Determine the (X, Y) coordinate at the center of the cell enclosing the given text.  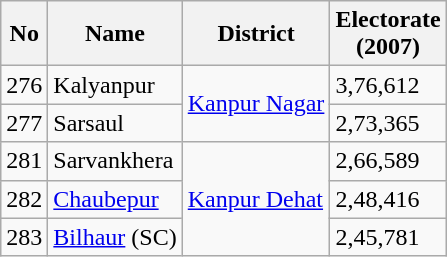
283 (24, 237)
2,45,781 (388, 237)
Bilhaur (SC) (115, 237)
282 (24, 199)
Sarvankhera (115, 161)
2,48,416 (388, 199)
No (24, 34)
Kanpur Dehat (256, 199)
2,73,365 (388, 123)
277 (24, 123)
276 (24, 85)
Kalyanpur (115, 85)
Chaubepur (115, 199)
Kanpur Nagar (256, 104)
3,76,612 (388, 85)
Name (115, 34)
281 (24, 161)
Electorate(2007) (388, 34)
2,66,589 (388, 161)
District (256, 34)
Sarsaul (115, 123)
